Return [x, y] of the center of cell containing provided text 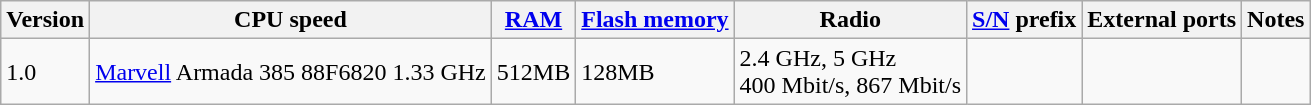
512MB [533, 72]
Flash memory [655, 20]
Radio [850, 20]
128MB [655, 72]
Notes [1276, 20]
CPU speed [291, 20]
Marvell Armada 385 88F6820 1.33 GHz [291, 72]
1.0 [46, 72]
External ports [1162, 20]
S/N prefix [1024, 20]
2.4 GHz, 5 GHz400 Mbit/s, 867 Mbit/s [850, 72]
Version [46, 20]
RAM [533, 20]
